Scan for the cell matching the given text and deliver its (x, y) coordinate at center. 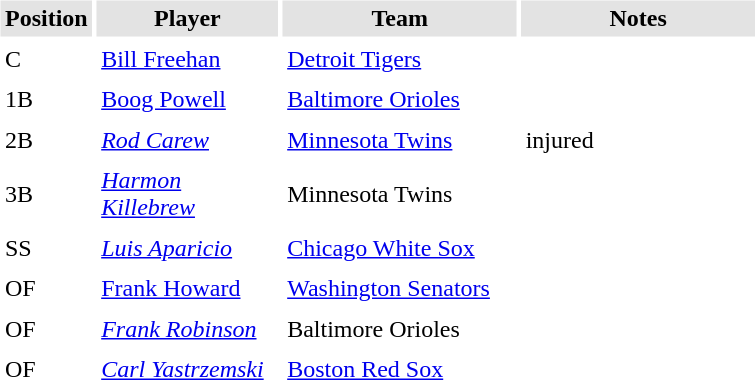
C (46, 59)
Frank Robinson (188, 329)
Detroit Tigers (400, 59)
2B (46, 140)
Rod Carew (188, 140)
Boog Powell (188, 100)
Team (400, 18)
Frank Howard (188, 288)
Notes (638, 18)
Washington Senators (400, 288)
injured (638, 140)
Position (46, 18)
Bill Freehan (188, 59)
Harmon Killebrew (188, 194)
Luis Aparicio (188, 248)
Player (188, 18)
3B (46, 194)
SS (46, 248)
Chicago White Sox (400, 248)
1B (46, 100)
